Provide the (X, Y) coordinate of the cell's center where the given text is located.  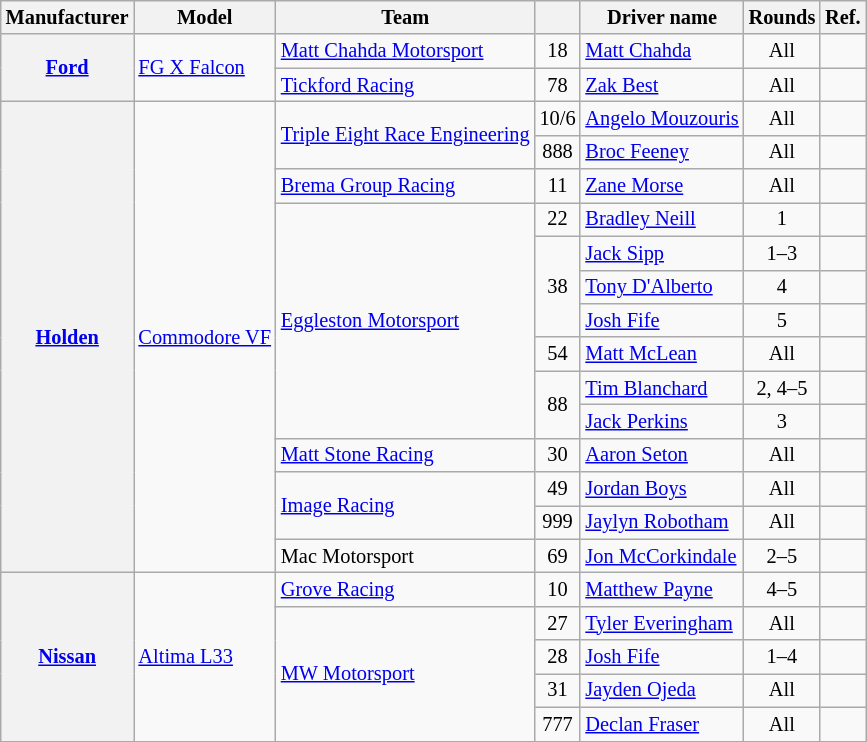
11 (558, 186)
Triple Eight Race Engineering (406, 134)
31 (558, 690)
Jayden Ojeda (662, 690)
Team (406, 17)
999 (558, 522)
Commodore VF (205, 336)
4 (782, 287)
Brema Group Racing (406, 186)
Mac Motorsport (406, 556)
18 (558, 51)
Driver name (662, 17)
Zak Best (662, 85)
Tickford Racing (406, 85)
Ford (68, 68)
28 (558, 657)
Jaylyn Robotham (662, 522)
Nissan (68, 656)
2–5 (782, 556)
Matthew Payne (662, 589)
Tyler Everingham (662, 623)
27 (558, 623)
49 (558, 489)
Zane Morse (662, 186)
FG X Falcon (205, 68)
MW Motorsport (406, 674)
Angelo Mouzouris (662, 118)
Grove Racing (406, 589)
888 (558, 152)
30 (558, 455)
78 (558, 85)
Jordan Boys (662, 489)
Matt Chahda Motorsport (406, 51)
1–4 (782, 657)
1–3 (782, 253)
5 (782, 320)
2, 4–5 (782, 388)
10/6 (558, 118)
Broc Feeney (662, 152)
10 (558, 589)
Jon McCorkindale (662, 556)
Jack Perkins (662, 421)
Matt Stone Racing (406, 455)
3 (782, 421)
Jack Sipp (662, 253)
Matt Chahda (662, 51)
Manufacturer (68, 17)
Tony D'Alberto (662, 287)
Eggleston Motorsport (406, 320)
1 (782, 219)
22 (558, 219)
Aaron Seton (662, 455)
Model (205, 17)
88 (558, 404)
Ref. (842, 17)
Tim Blanchard (662, 388)
Image Racing (406, 506)
Declan Fraser (662, 724)
69 (558, 556)
38 (558, 286)
Matt McLean (662, 354)
Holden (68, 336)
Bradley Neill (662, 219)
Rounds (782, 17)
54 (558, 354)
777 (558, 724)
Altima L33 (205, 656)
4–5 (782, 589)
